Locate the cell with the specified text and output its [x, y] center coordinate. 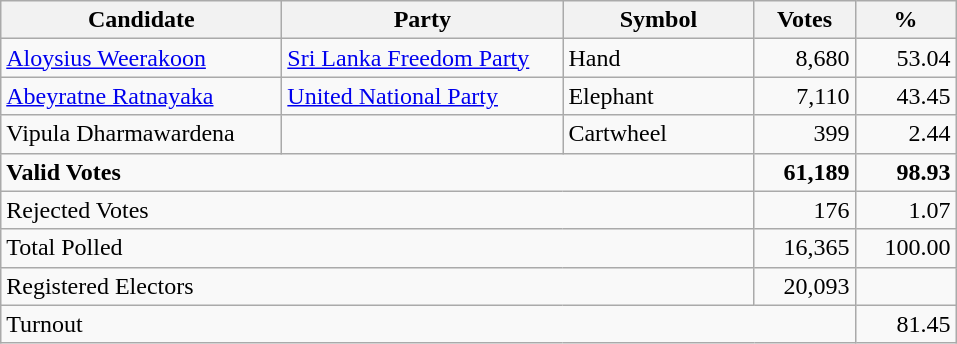
Aloysius Weerakoon [142, 58]
Abeyratne Ratnayaka [142, 96]
16,365 [804, 248]
53.04 [906, 58]
Party [422, 20]
Symbol [658, 20]
Vipula Dharmawardena [142, 134]
81.45 [906, 324]
20,093 [804, 286]
Total Polled [378, 248]
Candidate [142, 20]
United National Party [422, 96]
Votes [804, 20]
43.45 [906, 96]
Rejected Votes [378, 210]
Turnout [428, 324]
% [906, 20]
8,680 [804, 58]
Hand [658, 58]
7,110 [804, 96]
Valid Votes [378, 172]
176 [804, 210]
2.44 [906, 134]
Sri Lanka Freedom Party [422, 58]
61,189 [804, 172]
Elephant [658, 96]
Registered Electors [378, 286]
Cartwheel [658, 134]
100.00 [906, 248]
399 [804, 134]
98.93 [906, 172]
1.07 [906, 210]
